Pinpoint the cell where the given text exists, returning its [X, Y] midpoint coordinate. 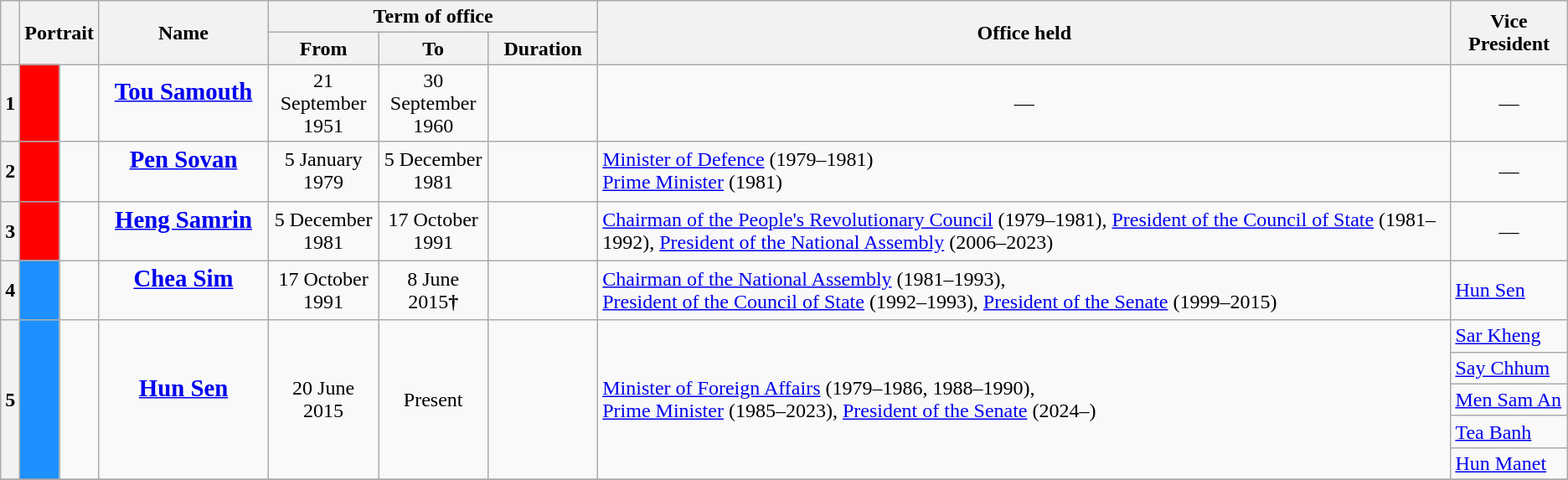
8 June 2015† [434, 290]
Office held [1024, 33]
Tea Banh [1509, 431]
30 September 1960 [434, 103]
Present [434, 400]
5 [10, 400]
Minister of Foreign Affairs (1979–1986, 1988–1990),Prime Minister (1985–2023), President of the Senate (2024–) [1024, 400]
From [323, 49]
5 January 1979 [323, 171]
Men Sam An [1509, 400]
Duration [543, 49]
Term of office [434, 17]
3 [10, 231]
Pen Sovan [183, 171]
1 [10, 103]
Say Chhum [1509, 368]
Minister of Defence (1979–1981)Prime Minister (1981) [1024, 171]
Chairman of the National Assembly (1981–1993),President of the Council of State (1992–1993), President of the Senate (1999–2015) [1024, 290]
Heng Samrin [183, 231]
4 [10, 290]
2 [10, 171]
Portrait [59, 33]
Sar Kheng [1509, 336]
Tou Samouth [183, 103]
Chea Sim [183, 290]
Hun Manet [1509, 463]
To [434, 49]
20 June 2015 [323, 400]
21 September 1951 [323, 103]
Vice President [1509, 33]
Name [183, 33]
